Pinpoint the cell where the given text exists, returning its (x, y) midpoint coordinate. 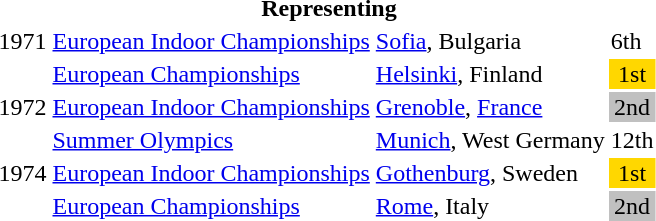
Rome, Italy (490, 206)
Gothenburg, Sweden (490, 173)
Sofia, Bulgaria (490, 41)
Grenoble, France (490, 107)
Helsinki, Finland (490, 74)
6th (632, 41)
12th (632, 140)
Summer Olympics (211, 140)
Munich, West Germany (490, 140)
